Provide the [X, Y] coordinate of the cell's center where the given text is located.  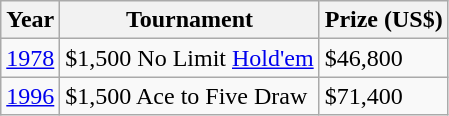
$71,400 [384, 96]
$1,500 Ace to Five Draw [190, 96]
1996 [30, 96]
1978 [30, 58]
$46,800 [384, 58]
Prize (US$) [384, 20]
Tournament [190, 20]
Year [30, 20]
$1,500 No Limit Hold'em [190, 58]
